For the text-containing cell, return its midpoint in (X, Y) coordinate format. 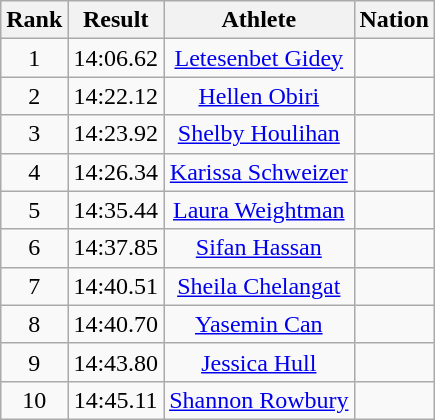
Athlete (259, 20)
Letesenbet Gidey (259, 58)
Shannon Rowbury (259, 400)
Nation (394, 20)
5 (34, 210)
14:23.92 (116, 134)
14:40.70 (116, 324)
14:40.51 (116, 286)
Sifan Hassan (259, 248)
6 (34, 248)
Sheila Chelangat (259, 286)
14:22.12 (116, 96)
14:35.44 (116, 210)
10 (34, 400)
1 (34, 58)
14:43.80 (116, 362)
14:45.11 (116, 400)
Jessica Hull (259, 362)
14:37.85 (116, 248)
7 (34, 286)
Rank (34, 20)
Shelby Houlihan (259, 134)
2 (34, 96)
3 (34, 134)
Karissa Schweizer (259, 172)
8 (34, 324)
Laura Weightman (259, 210)
9 (34, 362)
14:26.34 (116, 172)
Result (116, 20)
14:06.62 (116, 58)
4 (34, 172)
Hellen Obiri (259, 96)
Yasemin Can (259, 324)
